For the text-containing cell, return its midpoint in [X, Y] coordinate format. 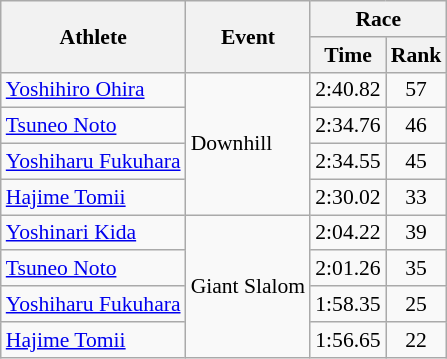
57 [416, 90]
2:01.26 [348, 269]
39 [416, 233]
25 [416, 304]
Rank [416, 55]
Event [248, 36]
Athlete [94, 36]
2:30.02 [348, 197]
Giant Slalom [248, 286]
22 [416, 340]
46 [416, 126]
Yoshihiro Ohira [94, 90]
2:40.82 [348, 90]
2:34.76 [348, 126]
Yoshinari Kida [94, 233]
45 [416, 162]
2:04.22 [348, 233]
Race [378, 19]
33 [416, 197]
Time [348, 55]
2:34.55 [348, 162]
1:58.35 [348, 304]
Downhill [248, 143]
1:56.65 [348, 340]
35 [416, 269]
